Detect which cell encompasses the target text, then output its (X, Y) center coordinate. 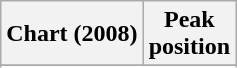
Peakposition (189, 34)
Chart (2008) (72, 34)
